Identify which cell holds the provided text, then report its [x, y] central coordinate. 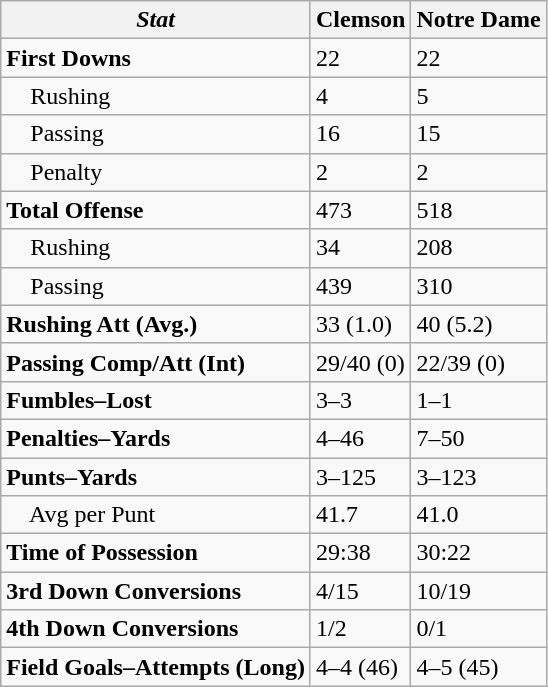
Penalty [156, 172]
4–4 (46) [360, 667]
16 [360, 134]
439 [360, 286]
34 [360, 248]
3rd Down Conversions [156, 591]
Time of Possession [156, 553]
Penalties–Yards [156, 438]
4–46 [360, 438]
3–123 [478, 477]
10/19 [478, 591]
Stat [156, 20]
5 [478, 96]
Rushing Att (Avg.) [156, 324]
Notre Dame [478, 20]
0/1 [478, 629]
4th Down Conversions [156, 629]
Passing Comp/Att (Int) [156, 362]
4 [360, 96]
First Downs [156, 58]
40 (5.2) [478, 324]
30:22 [478, 553]
Fumbles–Lost [156, 400]
7–50 [478, 438]
473 [360, 210]
310 [478, 286]
33 (1.0) [360, 324]
Total Offense [156, 210]
1/2 [360, 629]
41.7 [360, 515]
41.0 [478, 515]
4–5 (45) [478, 667]
1–1 [478, 400]
Field Goals–Attempts (Long) [156, 667]
3–3 [360, 400]
29:38 [360, 553]
4/15 [360, 591]
29/40 (0) [360, 362]
Clemson [360, 20]
15 [478, 134]
Punts–Yards [156, 477]
208 [478, 248]
3–125 [360, 477]
518 [478, 210]
Avg per Punt [156, 515]
22/39 (0) [478, 362]
